Capture the cell that displays the provided text and extract its [X, Y] central coordinate. 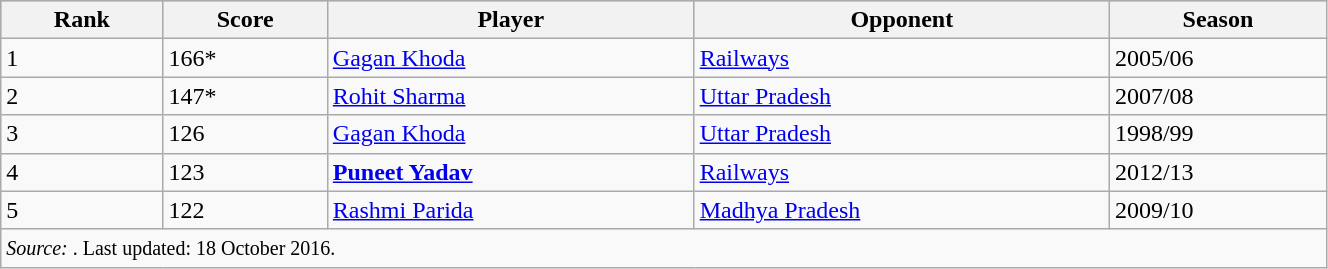
Rohit Sharma [510, 96]
126 [245, 134]
1998/99 [1218, 134]
2 [82, 96]
Season [1218, 20]
Rank [82, 20]
2007/08 [1218, 96]
2005/06 [1218, 58]
Opponent [902, 20]
Source: . Last updated: 18 October 2016. [664, 248]
123 [245, 172]
122 [245, 210]
Player [510, 20]
147* [245, 96]
Puneet Yadav [510, 172]
Score [245, 20]
1 [82, 58]
Madhya Pradesh [902, 210]
2012/13 [1218, 172]
2009/10 [1218, 210]
166* [245, 58]
Rashmi Parida [510, 210]
3 [82, 134]
4 [82, 172]
5 [82, 210]
